Output the (X, Y) coordinate of the center of the cell containing the given text.  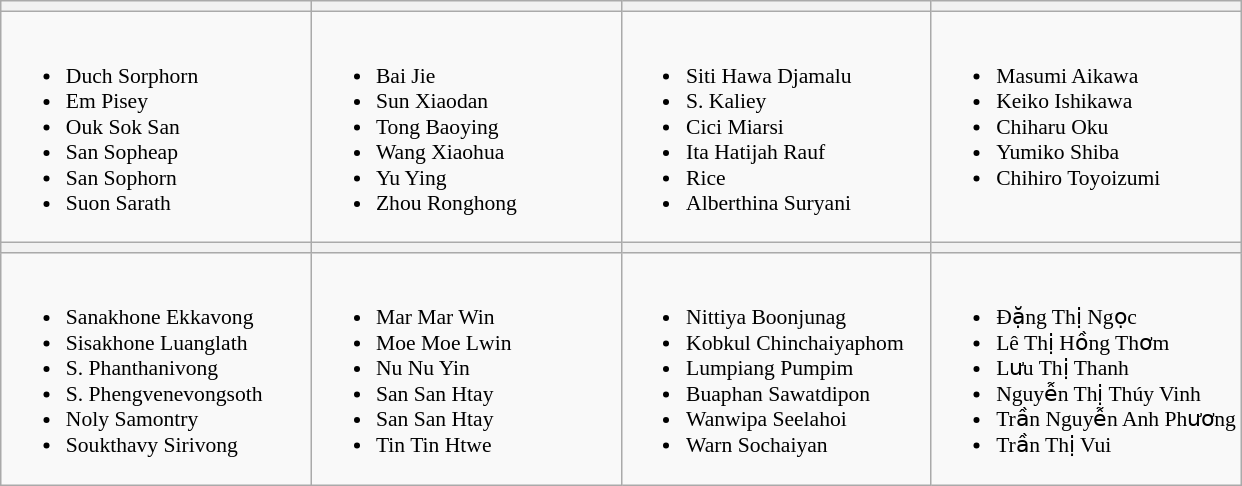
Sanakhone EkkavongSisakhone LuanglathS. PhanthanivongS. PhengvenevongsothNoly SamontrySoukthavy Sirivong (156, 369)
Đặng Thị NgọcLê Thị Hồng ThơmLưu Thị ThanhNguyễn Thị Thúy VinhTrần Nguyễn Anh PhươngTrần Thị Vui (1086, 369)
Duch SorphornEm PiseyOuk Sok SanSan SopheapSan SophornSuon Sarath (156, 127)
Nittiya BoonjunagKobkul ChinchaiyaphomLumpiang PumpimBuaphan SawatdiponWanwipa SeelahoiWarn Sochaiyan (776, 369)
Siti Hawa DjamaluS. KalieyCici MiarsiIta Hatijah RaufRiceAlberthina Suryani (776, 127)
Masumi AikawaKeiko IshikawaChiharu OkuYumiko ShibaChihiro Toyoizumi (1086, 127)
Mar Mar WinMoe Moe LwinNu Nu YinSan San HtaySan San HtayTin Tin Htwe (466, 369)
Bai JieSun XiaodanTong BaoyingWang XiaohuaYu YingZhou Ronghong (466, 127)
